Search for the cell housing the specified text and yield its [x, y] center coordinate. 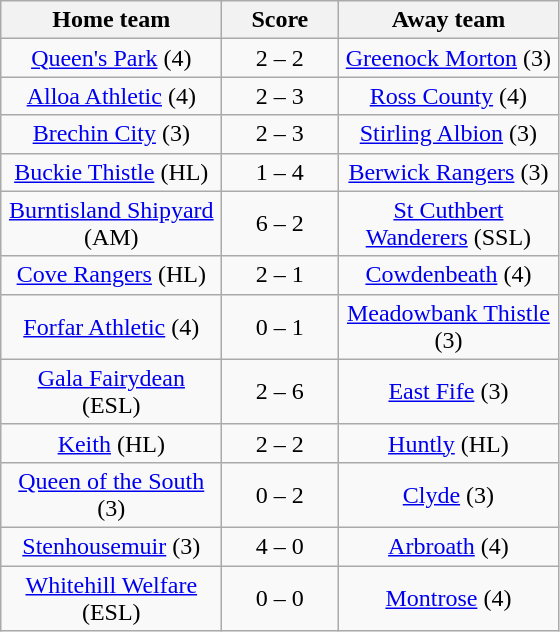
Clyde (3) [448, 494]
Arbroath (4) [448, 546]
Burntisland Shipyard (AM) [112, 224]
2 – 6 [280, 392]
Cowdenbeath (4) [448, 275]
East Fife (3) [448, 392]
Stenhousemuir (3) [112, 546]
Meadowbank Thistle (3) [448, 326]
Huntly (HL) [448, 443]
Stirling Albion (3) [448, 134]
Brechin City (3) [112, 134]
Forfar Athletic (4) [112, 326]
Montrose (4) [448, 598]
1 – 4 [280, 172]
Keith (HL) [112, 443]
Ross County (4) [448, 96]
Alloa Athletic (4) [112, 96]
Buckie Thistle (HL) [112, 172]
4 – 0 [280, 546]
Greenock Morton (3) [448, 58]
0 – 2 [280, 494]
Gala Fairydean (ESL) [112, 392]
0 – 1 [280, 326]
Away team [448, 20]
Cove Rangers (HL) [112, 275]
Score [280, 20]
6 – 2 [280, 224]
Home team [112, 20]
Berwick Rangers (3) [448, 172]
Whitehill Welfare (ESL) [112, 598]
2 – 1 [280, 275]
Queen of the South (3) [112, 494]
0 – 0 [280, 598]
St Cuthbert Wanderers (SSL) [448, 224]
Queen's Park (4) [112, 58]
